Output the [x, y] coordinate of the center of the cell containing the given text.  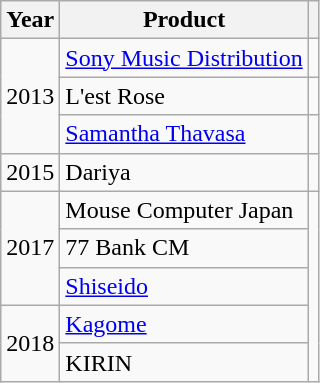
Sony Music Distribution [184, 58]
L'est Rose [184, 96]
Kagome [184, 324]
Mouse Computer Japan [184, 210]
Dariya [184, 172]
KIRIN [184, 362]
2017 [30, 248]
Year [30, 20]
2013 [30, 96]
77 Bank CM [184, 248]
Shiseido [184, 286]
2018 [30, 343]
Samantha Thavasa [184, 134]
2015 [30, 172]
Product [184, 20]
